Identify which cell holds the provided text, then report its [X, Y] central coordinate. 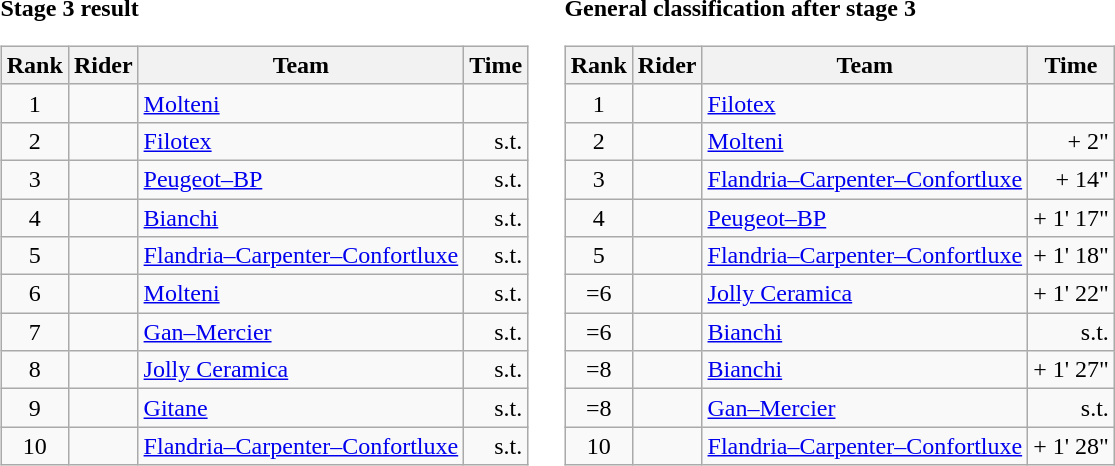
+ 1' 27" [1072, 370]
+ 1' 28" [1072, 446]
+ 1' 22" [1072, 294]
7 [34, 332]
+ 1' 17" [1072, 217]
+ 14" [1072, 179]
9 [34, 408]
Gitane [301, 408]
+ 1' 18" [1072, 256]
8 [34, 370]
6 [34, 294]
+ 2" [1072, 141]
